From the cell containing the given text, extract its center point as (x, y) coordinate. 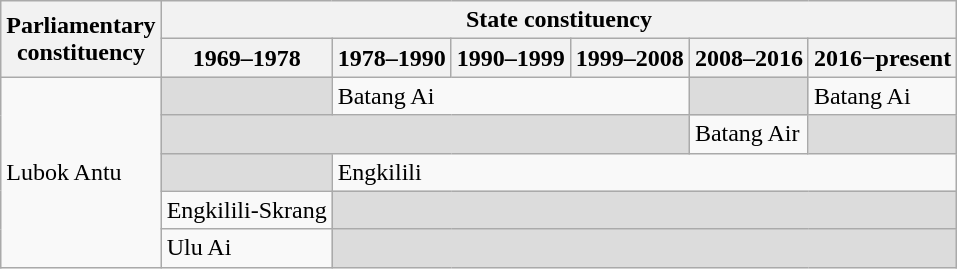
Ulu Ai (246, 248)
Batang Air (748, 134)
1990–1999 (510, 58)
Parliamentaryconstituency (81, 39)
1999–2008 (630, 58)
2016−present (882, 58)
State constituency (559, 20)
Engkilili (644, 172)
1978–1990 (392, 58)
1969–1978 (246, 58)
2008–2016 (748, 58)
Engkilili-Skrang (246, 210)
Lubok Antu (81, 172)
